Pinpoint the cell where the given text exists, returning its [x, y] midpoint coordinate. 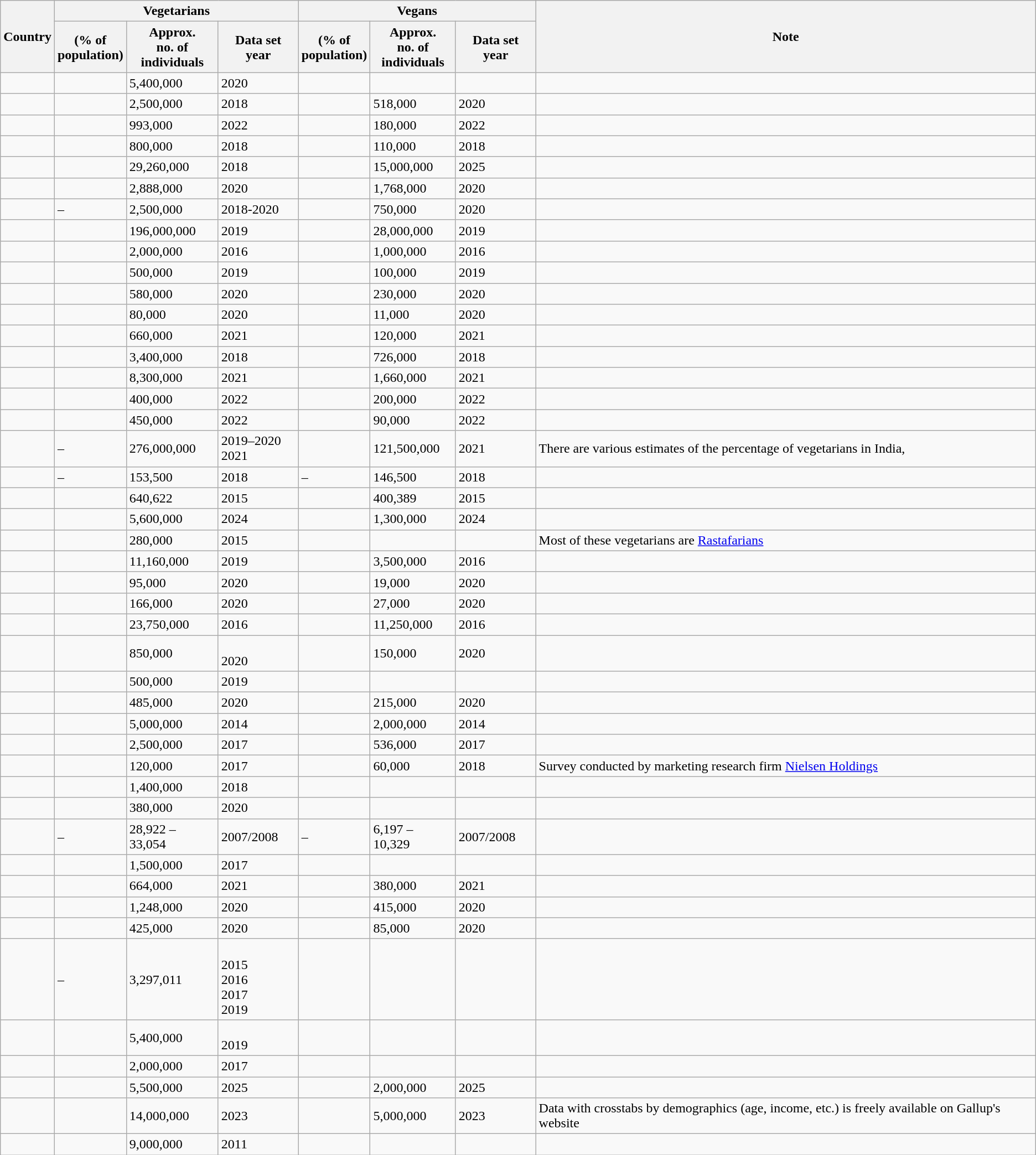
Note [786, 37]
660,000 [172, 336]
27,000 [413, 603]
Most of these vegetarians are Rastafarians [786, 540]
400,389 [413, 498]
200,000 [413, 399]
640,622 [172, 498]
230,000 [413, 294]
3,500,000 [413, 561]
536,000 [413, 745]
6,197 – 10,329 [413, 837]
415,000 [413, 907]
11,160,000 [172, 561]
280,000 [172, 540]
2011 [258, 1144]
5,600,000 [172, 519]
1,400,000 [172, 787]
2,888,000 [172, 188]
5,500,000 [172, 1087]
1,500,000 [172, 865]
2018-2020 [258, 209]
850,000 [172, 653]
Vegans [417, 11]
2019–20202021 [258, 448]
19,000 [413, 582]
276,000,000 [172, 448]
400,000 [172, 399]
Country [28, 37]
1,248,000 [172, 907]
664,000 [172, 886]
150,000 [413, 653]
Survey conducted by marketing research firm Nielsen Holdings [786, 766]
29,260,000 [172, 167]
Data with crosstabs by demographics (age, income, etc.) is freely available on Gallup's website [786, 1116]
1,660,000 [413, 378]
80,000 [172, 315]
121,500,000 [413, 448]
450,000 [172, 420]
9,000,000 [172, 1144]
1,768,000 [413, 188]
11,000 [413, 315]
110,000 [413, 146]
Vegetarians [176, 11]
166,000 [172, 603]
726,000 [413, 357]
14,000,000 [172, 1116]
993,000 [172, 125]
60,000 [413, 766]
There are various estimates of the percentage of vegetarians in India, [786, 448]
15,000,000 [413, 167]
28,922 – 33,054 [172, 837]
100,000 [413, 272]
800,000 [172, 146]
1,300,000 [413, 519]
518,000 [413, 104]
23,750,000 [172, 624]
485,000 [172, 703]
95,000 [172, 582]
180,000 [413, 125]
750,000 [413, 209]
90,000 [413, 420]
2015201620172019 [258, 979]
3,400,000 [172, 357]
215,000 [413, 703]
580,000 [172, 294]
28,000,000 [413, 230]
196,000,000 [172, 230]
85,000 [413, 928]
146,500 [413, 477]
8,300,000 [172, 378]
425,000 [172, 928]
11,250,000 [413, 624]
153,500 [172, 477]
1,000,000 [413, 251]
3,297,011 [172, 979]
